Search for the cell housing the specified text and yield its (X, Y) center coordinate. 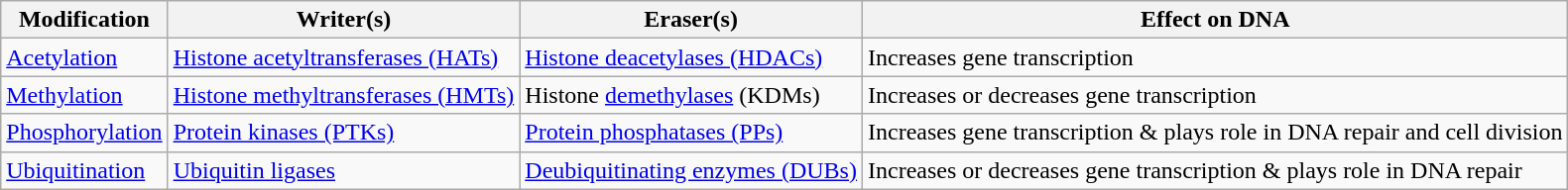
Histone acetyltransferases (HATs) (343, 57)
Methylation (84, 95)
Ubiquitination (84, 170)
Eraser(s) (691, 20)
Protein kinases (PTKs) (343, 133)
Ubiquitin ligases (343, 170)
Deubiquitinating enzymes (DUBs) (691, 170)
Increases gene transcription (1215, 57)
Writer(s) (343, 20)
Increases gene transcription & plays role in DNA repair and cell division (1215, 133)
Increases or decreases gene transcription & plays role in DNA repair (1215, 170)
Increases or decreases gene transcription (1215, 95)
Protein phosphatases (PPs) (691, 133)
Histone methyltransferases (HMTs) (343, 95)
Histone deacetylases (HDACs) (691, 57)
Phosphorylation (84, 133)
Histone demethylases (KDMs) (691, 95)
Effect on DNA (1215, 20)
Acetylation (84, 57)
Modification (84, 20)
